Output the [x, y] coordinate of the center of the cell containing the given text.  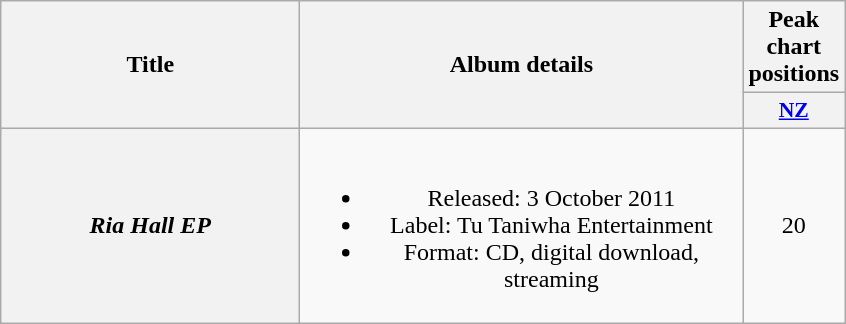
Peak chart positions [794, 47]
NZ [794, 111]
Title [150, 65]
Album details [522, 65]
Ria Hall EP [150, 225]
20 [794, 225]
Released: 3 October 2011Label: Tu Taniwha EntertainmentFormat: CD, digital download, streaming [522, 225]
